Find where the given text appears and provide that cell's center as [x, y] coordinate. 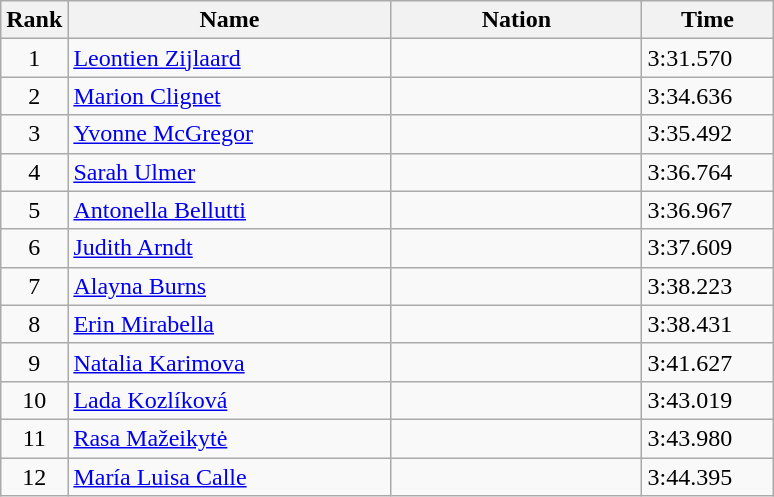
3:43.980 [708, 438]
Sarah Ulmer [230, 172]
Marion Clignet [230, 96]
Yvonne McGregor [230, 134]
Rasa Mažeikytė [230, 438]
11 [34, 438]
Antonella Bellutti [230, 210]
3:34.636 [708, 96]
3:37.609 [708, 248]
5 [34, 210]
Judith Arndt [230, 248]
3 [34, 134]
3:41.627 [708, 362]
4 [34, 172]
6 [34, 248]
Lada Kozlíková [230, 400]
Nation [516, 20]
3:38.431 [708, 324]
Time [708, 20]
3:43.019 [708, 400]
2 [34, 96]
3:36.764 [708, 172]
7 [34, 286]
Name [230, 20]
Erin Mirabella [230, 324]
3:35.492 [708, 134]
Leontien Zijlaard [230, 58]
9 [34, 362]
1 [34, 58]
12 [34, 477]
3:38.223 [708, 286]
3:31.570 [708, 58]
8 [34, 324]
3:44.395 [708, 477]
10 [34, 400]
3:36.967 [708, 210]
Alayna Burns [230, 286]
María Luisa Calle [230, 477]
Rank [34, 20]
Natalia Karimova [230, 362]
